Capture the cell that displays the provided text and extract its (X, Y) central coordinate. 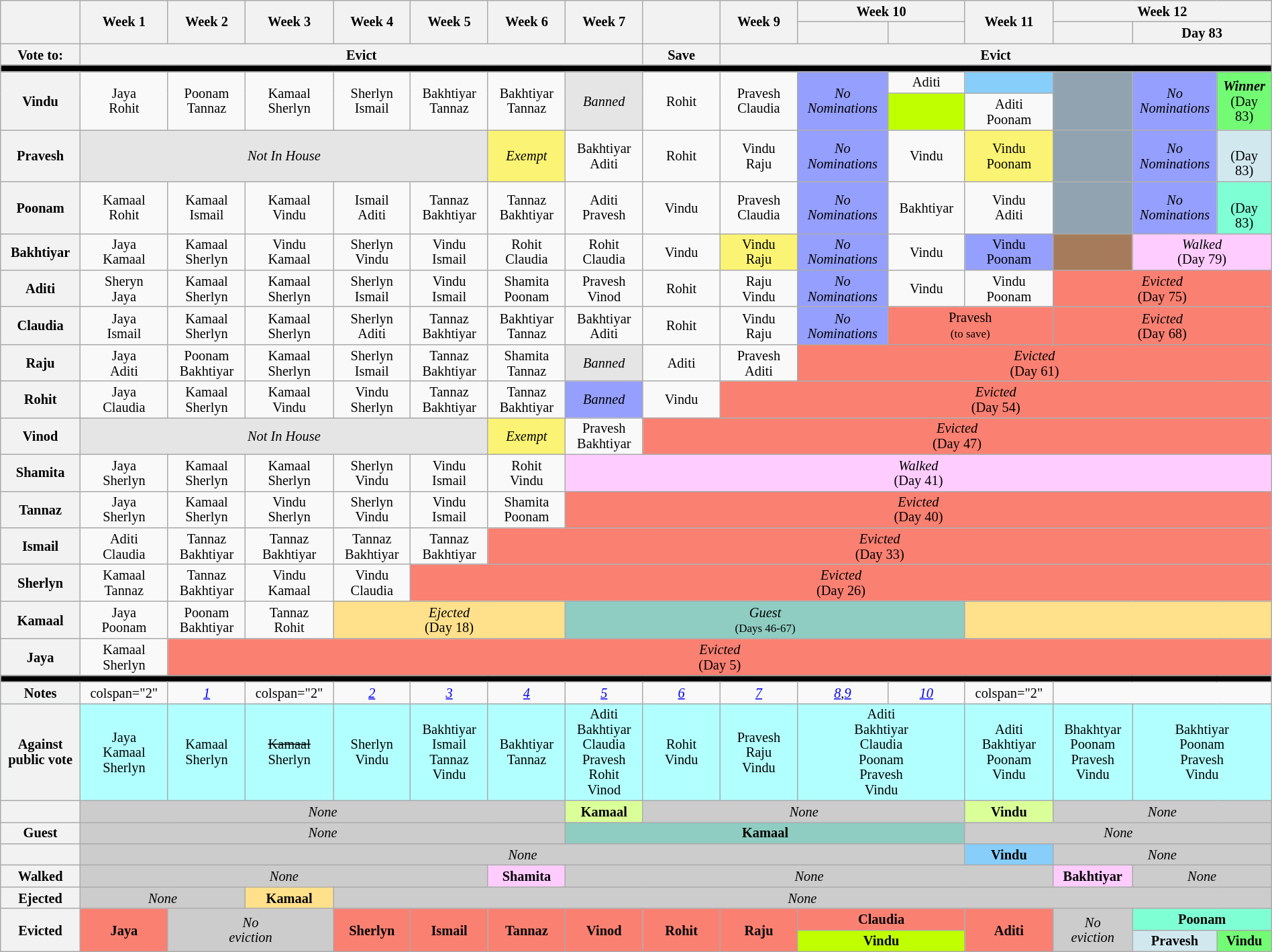
JayaIsmail (123, 325)
Vindu Raju (758, 252)
VinduAditi (1009, 207)
Guest(Days 46-67) (765, 620)
Againstpublic vote (40, 751)
Winner(Day 83) (1244, 101)
KamaalRohit (123, 207)
Week 3 (290, 21)
TannazRohit (290, 620)
Walked (40, 876)
RajuVindu (758, 288)
Ejected(Day 18) (449, 620)
Day 83 (1202, 32)
AditiClaudia (123, 546)
Week 1 (123, 21)
Week 6 (526, 21)
7 (758, 692)
AditiPravesh (604, 207)
Week 12 (1162, 11)
IsmailAditi (372, 207)
1 (207, 692)
5 (604, 692)
BakhtiyarPoonamPraveshVindu (1202, 751)
Evicted(Day 26) (841, 582)
Evicted(Day 61) (1035, 362)
PraveshBakhtiyar (604, 436)
Evicted(Day 40) (919, 510)
Evicted(Day 47) (957, 436)
Week 4 (372, 21)
KamaalIsmail (207, 207)
Week 5 (449, 21)
Week 9 (758, 21)
PoonamTannaz (207, 101)
PraveshAditi (758, 362)
BhakhtyarPoonamPraveshVindu (1092, 751)
AditiBakhtiyarClaudiaPoonamPraveshVindu (882, 751)
Week 7 (604, 21)
Ejected (40, 898)
8,9 (843, 692)
JayaKamaalSherlyn (123, 751)
Walked(Day 41) (919, 472)
Guest (40, 833)
3 (449, 692)
SherlynAditi (372, 325)
JayaAditi (123, 362)
Vote to: (40, 54)
Pravesh(to save) (970, 325)
Week 2 (207, 21)
6 (682, 692)
Walked(Day 79) (1202, 252)
Week 10 (882, 11)
Evicted(Day 68) (1162, 325)
Evicted(Day 75) (1162, 288)
AditiBakhtiyarClaudiaPraveshRohitVinod (604, 751)
AditiPoonam (1009, 111)
BakhtiyarIsmailTannazVindu (449, 751)
JayaKamaal (123, 252)
Evicted (40, 930)
KamaalTannaz (123, 582)
JayaPoonam (123, 620)
AditiBakhtiyarPoonamVindu (1009, 751)
PraveshVinod (604, 288)
Evicted(Day 33) (880, 546)
Evicted(Day 5) (719, 657)
2 (372, 692)
Save (682, 54)
Evicted(Day 54) (996, 400)
SherynJaya (123, 288)
JayaClaudia (123, 400)
10 (926, 692)
4 (526, 692)
Week 11 (1009, 21)
VinduClaudia (372, 582)
PraveshRajuVindu (758, 751)
ShamitaTannaz (526, 362)
JayaRohit (123, 101)
Notes (40, 692)
